For the text-containing cell, return its midpoint in (x, y) coordinate format. 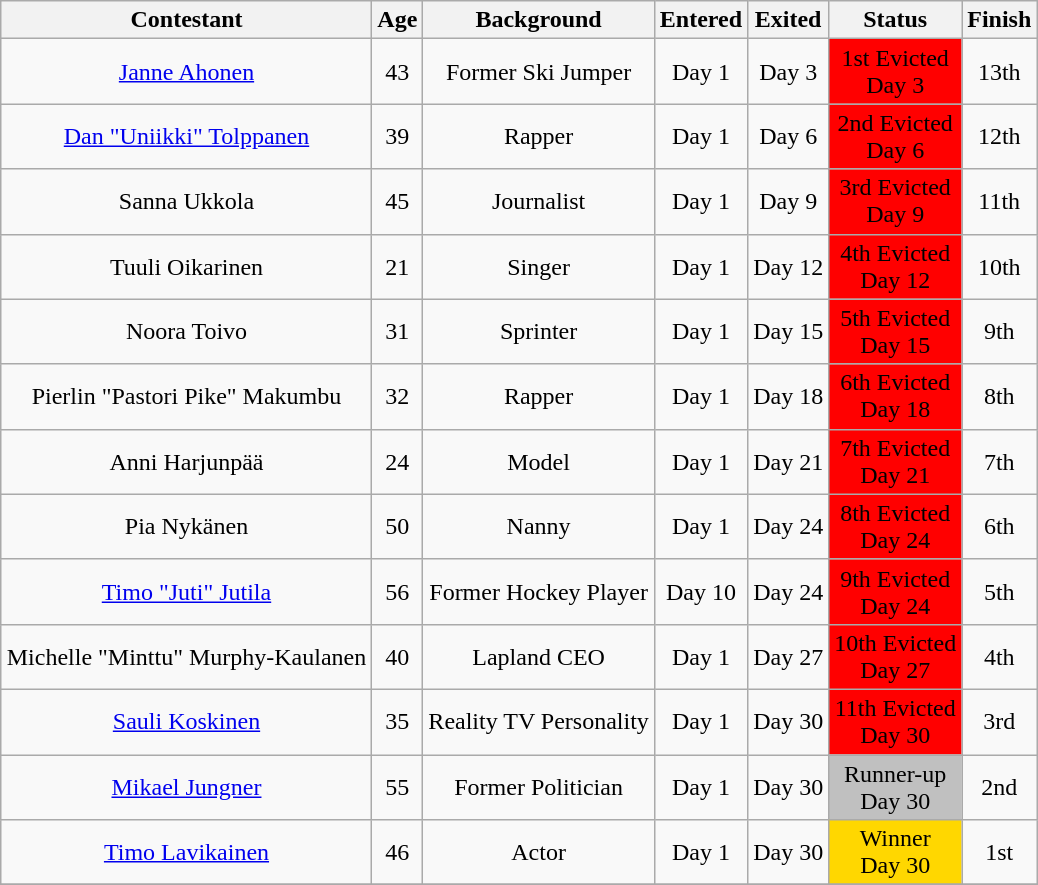
Actor (538, 852)
Day 9 (788, 202)
Status (896, 20)
7th (1000, 462)
Sprinter (538, 332)
6th EvictedDay 18 (896, 396)
46 (398, 852)
43 (398, 72)
Former Politician (538, 786)
9th (1000, 332)
50 (398, 526)
Day 18 (788, 396)
Day 27 (788, 656)
35 (398, 722)
Runner-upDay 30 (896, 786)
1st (1000, 852)
Pia Nykänen (186, 526)
11th EvictedDay 30 (896, 722)
21 (398, 266)
Day 21 (788, 462)
Nanny (538, 526)
45 (398, 202)
Timo Lavikainen (186, 852)
Anni Harjunpää (186, 462)
Timo "Juti" Jutila (186, 592)
Entered (700, 20)
32 (398, 396)
Dan "Uniikki" Tolppanen (186, 136)
10th (1000, 266)
Finish (1000, 20)
4th EvictedDay 12 (896, 266)
Janne Ahonen (186, 72)
Day 10 (700, 592)
5th (1000, 592)
9th EvictedDay 24 (896, 592)
5th EvictedDay 15 (896, 332)
Background (538, 20)
Day 15 (788, 332)
13th (1000, 72)
11th (1000, 202)
8th EvictedDay 24 (896, 526)
Michelle "Minttu" Murphy-Kaulanen (186, 656)
Sanna Ukkola (186, 202)
Reality TV Personality (538, 722)
3rd EvictedDay 9 (896, 202)
Model (538, 462)
40 (398, 656)
55 (398, 786)
12th (1000, 136)
Age (398, 20)
4th (1000, 656)
8th (1000, 396)
Sauli Koskinen (186, 722)
24 (398, 462)
6th (1000, 526)
Day 3 (788, 72)
Contestant (186, 20)
10th EvictedDay 27 (896, 656)
2nd (1000, 786)
Exited (788, 20)
3rd (1000, 722)
Former Ski Jumper (538, 72)
Noora Toivo (186, 332)
Singer (538, 266)
Day 12 (788, 266)
56 (398, 592)
Former Hockey Player (538, 592)
WinnerDay 30 (896, 852)
Journalist (538, 202)
Lapland CEO (538, 656)
2nd EvictedDay 6 (896, 136)
7th EvictedDay 21 (896, 462)
39 (398, 136)
1st EvictedDay 3 (896, 72)
Mikael Jungner (186, 786)
Tuuli Oikarinen (186, 266)
Pierlin "Pastori Pike" Makumbu (186, 396)
Day 6 (788, 136)
31 (398, 332)
